Return [X, Y] of the center of cell containing provided text 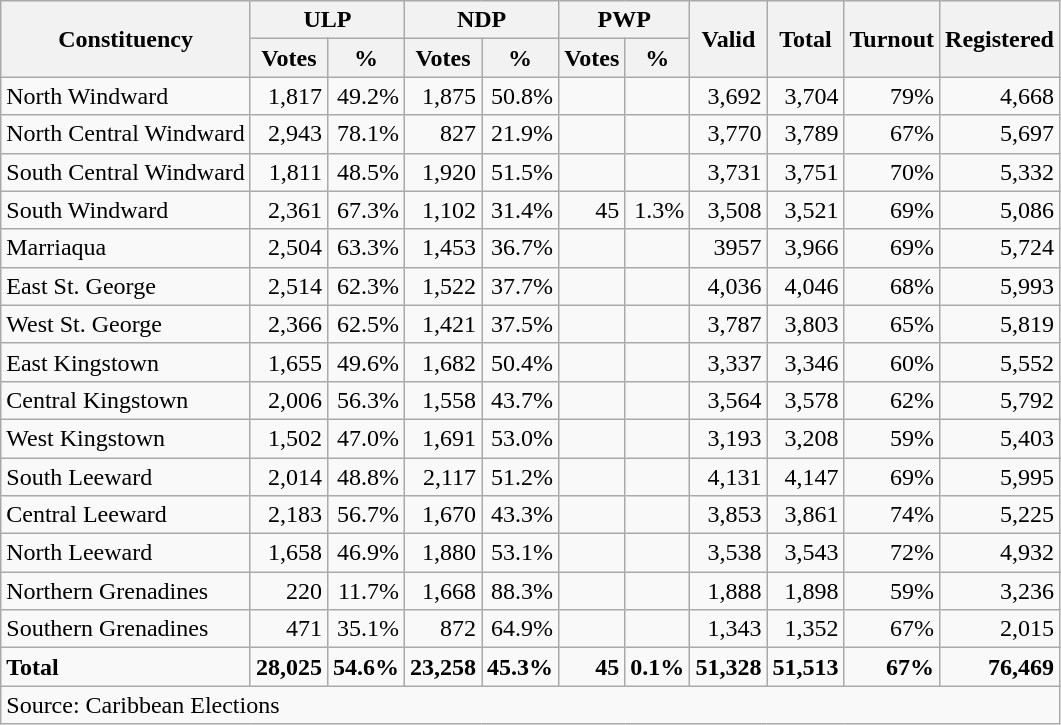
64.9% [520, 629]
1,352 [806, 629]
54.6% [366, 667]
2,943 [288, 134]
1,670 [444, 515]
5,993 [1000, 286]
South Leeward [126, 477]
3,236 [1000, 591]
62% [892, 400]
Central Leeward [126, 515]
4,046 [806, 286]
3,770 [728, 134]
Constituency [126, 39]
1,453 [444, 248]
3,861 [806, 515]
35.1% [366, 629]
43.3% [520, 515]
76,469 [1000, 667]
31.4% [520, 210]
63.3% [366, 248]
2,514 [288, 286]
2,366 [288, 324]
11.7% [366, 591]
3,578 [806, 400]
4,932 [1000, 553]
3,208 [806, 438]
36.7% [520, 248]
78.1% [366, 134]
3,731 [728, 172]
2,504 [288, 248]
37.7% [520, 286]
46.9% [366, 553]
48.5% [366, 172]
37.5% [520, 324]
West St. George [126, 324]
5,724 [1000, 248]
1,920 [444, 172]
3,521 [806, 210]
2,183 [288, 515]
2,015 [1000, 629]
West Kingstown [126, 438]
49.6% [366, 362]
Central Kingstown [126, 400]
3,543 [806, 553]
3,692 [728, 96]
28,025 [288, 667]
1,875 [444, 96]
South Windward [126, 210]
1,898 [806, 591]
51.5% [520, 172]
1,658 [288, 553]
1,880 [444, 553]
South Central Windward [126, 172]
51,513 [806, 667]
5,995 [1000, 477]
3,704 [806, 96]
1.3% [658, 210]
3,337 [728, 362]
1,888 [728, 591]
65% [892, 324]
68% [892, 286]
ULP [327, 20]
74% [892, 515]
East Kingstown [126, 362]
62.3% [366, 286]
Turnout [892, 39]
4,131 [728, 477]
PWP [624, 20]
1,343 [728, 629]
3,538 [728, 553]
1,421 [444, 324]
50.4% [520, 362]
872 [444, 629]
1,655 [288, 362]
47.0% [366, 438]
North Leeward [126, 553]
21.9% [520, 134]
North Central Windward [126, 134]
5,552 [1000, 362]
3,508 [728, 210]
220 [288, 591]
4,668 [1000, 96]
3,346 [806, 362]
Marriaqua [126, 248]
56.3% [366, 400]
1,502 [288, 438]
3,966 [806, 248]
1,682 [444, 362]
471 [288, 629]
53.0% [520, 438]
2,361 [288, 210]
1,817 [288, 96]
3,564 [728, 400]
60% [892, 362]
North Windward [126, 96]
62.5% [366, 324]
5,332 [1000, 172]
2,117 [444, 477]
2,014 [288, 477]
3,789 [806, 134]
56.7% [366, 515]
43.7% [520, 400]
5,403 [1000, 438]
East St. George [126, 286]
4,147 [806, 477]
45.3% [520, 667]
3,787 [728, 324]
48.8% [366, 477]
Valid [728, 39]
51,328 [728, 667]
53.1% [520, 553]
72% [892, 553]
Northern Grenadines [126, 591]
5,819 [1000, 324]
1,102 [444, 210]
3957 [728, 248]
3,751 [806, 172]
70% [892, 172]
3,803 [806, 324]
49.2% [366, 96]
2,006 [288, 400]
1,811 [288, 172]
4,036 [728, 286]
NDP [482, 20]
23,258 [444, 667]
5,225 [1000, 515]
3,193 [728, 438]
88.3% [520, 591]
0.1% [658, 667]
5,086 [1000, 210]
5,792 [1000, 400]
3,853 [728, 515]
5,697 [1000, 134]
51.2% [520, 477]
Southern Grenadines [126, 629]
1,691 [444, 438]
1,522 [444, 286]
67.3% [366, 210]
79% [892, 96]
827 [444, 134]
Source: Caribbean Elections [530, 705]
1,668 [444, 591]
1,558 [444, 400]
50.8% [520, 96]
Registered [1000, 39]
